For the text-containing cell, return its midpoint in [X, Y] coordinate format. 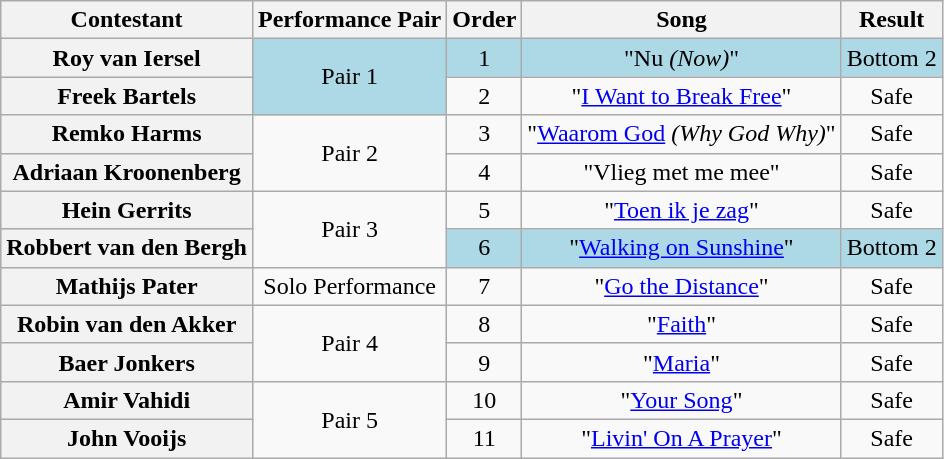
Pair 2 [349, 153]
"Livin' On A Prayer" [682, 438]
"Maria" [682, 362]
"Nu (Now)" [682, 58]
Pair 1 [349, 77]
Song [682, 20]
Remko Harms [127, 134]
10 [484, 400]
Robin van den Akker [127, 324]
1 [484, 58]
Pair 5 [349, 419]
"I Want to Break Free" [682, 96]
Contestant [127, 20]
Pair 4 [349, 343]
"Go the Distance" [682, 286]
Performance Pair [349, 20]
Solo Performance [349, 286]
6 [484, 248]
"Waarom God (Why God Why)" [682, 134]
"Vlieg met me mee" [682, 172]
5 [484, 210]
"Toen ik je zag" [682, 210]
8 [484, 324]
Roy van Iersel [127, 58]
Mathijs Pater [127, 286]
3 [484, 134]
4 [484, 172]
Order [484, 20]
John Vooijs [127, 438]
Result [892, 20]
Baer Jonkers [127, 362]
"Faith" [682, 324]
"Walking on Sunshine" [682, 248]
11 [484, 438]
Hein Gerrits [127, 210]
2 [484, 96]
Pair 3 [349, 229]
7 [484, 286]
9 [484, 362]
Robbert van den Bergh [127, 248]
"Your Song" [682, 400]
Amir Vahidi [127, 400]
Freek Bartels [127, 96]
Adriaan Kroonenberg [127, 172]
